Capture the cell that displays the provided text and extract its (X, Y) central coordinate. 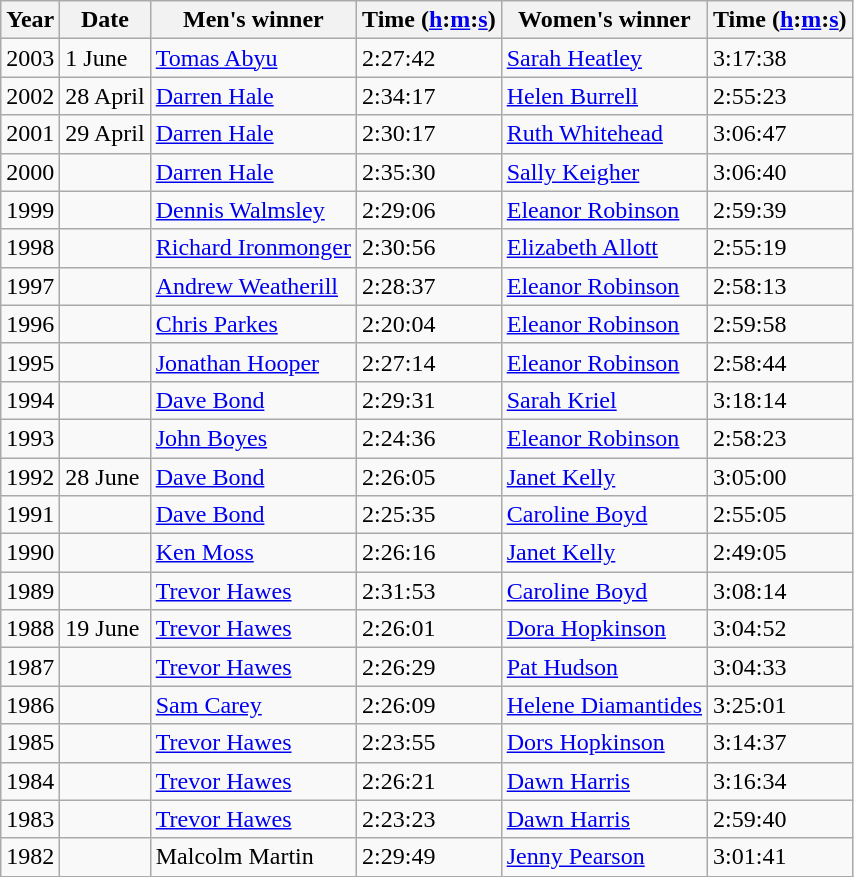
2:26:01 (430, 629)
2:59:40 (780, 819)
1996 (30, 324)
19 June (105, 629)
2:29:06 (430, 210)
2:59:39 (780, 210)
1983 (30, 819)
2:27:42 (430, 58)
John Boyes (253, 438)
Men's winner (253, 20)
2:58:13 (780, 286)
2:26:16 (430, 553)
Pat Hudson (604, 667)
2:49:05 (780, 553)
1997 (30, 286)
2:58:44 (780, 362)
1993 (30, 438)
Jenny Pearson (604, 857)
Dora Hopkinson (604, 629)
Date (105, 20)
1999 (30, 210)
2:55:23 (780, 96)
Sarah Kriel (604, 400)
3:08:14 (780, 591)
Sally Keigher (604, 172)
Women's winner (604, 20)
28 June (105, 477)
Ruth Whitehead (604, 134)
Sam Carey (253, 705)
1990 (30, 553)
3:04:52 (780, 629)
2:29:31 (430, 400)
2:55:05 (780, 515)
2:26:09 (430, 705)
Chris Parkes (253, 324)
2:24:36 (430, 438)
1994 (30, 400)
2:26:29 (430, 667)
2000 (30, 172)
29 April (105, 134)
2:29:49 (430, 857)
Elizabeth Allott (604, 248)
28 April (105, 96)
3:25:01 (780, 705)
1991 (30, 515)
3:05:00 (780, 477)
3:01:41 (780, 857)
Andrew Weatherill (253, 286)
3:06:47 (780, 134)
1995 (30, 362)
Tomas Abyu (253, 58)
1987 (30, 667)
3:14:37 (780, 743)
2:28:37 (430, 286)
2:34:17 (430, 96)
1985 (30, 743)
1992 (30, 477)
2:58:23 (780, 438)
2:30:56 (430, 248)
2:23:23 (430, 819)
2:59:58 (780, 324)
2:55:19 (780, 248)
1988 (30, 629)
2:20:04 (430, 324)
3:06:40 (780, 172)
Sarah Heatley (604, 58)
1998 (30, 248)
Year (30, 20)
1986 (30, 705)
Jonathan Hooper (253, 362)
2:25:35 (430, 515)
1 June (105, 58)
Malcolm Martin (253, 857)
3:18:14 (780, 400)
3:04:33 (780, 667)
2:27:14 (430, 362)
Ken Moss (253, 553)
1982 (30, 857)
Richard Ironmonger (253, 248)
2:26:05 (430, 477)
Dors Hopkinson (604, 743)
3:17:38 (780, 58)
1989 (30, 591)
3:16:34 (780, 781)
2001 (30, 134)
2:35:30 (430, 172)
2:26:21 (430, 781)
2003 (30, 58)
1984 (30, 781)
Dennis Walmsley (253, 210)
2:31:53 (430, 591)
Helen Burrell (604, 96)
2:30:17 (430, 134)
2002 (30, 96)
Helene Diamantides (604, 705)
2:23:55 (430, 743)
